Pinpoint the cell where the given text exists, returning its (X, Y) midpoint coordinate. 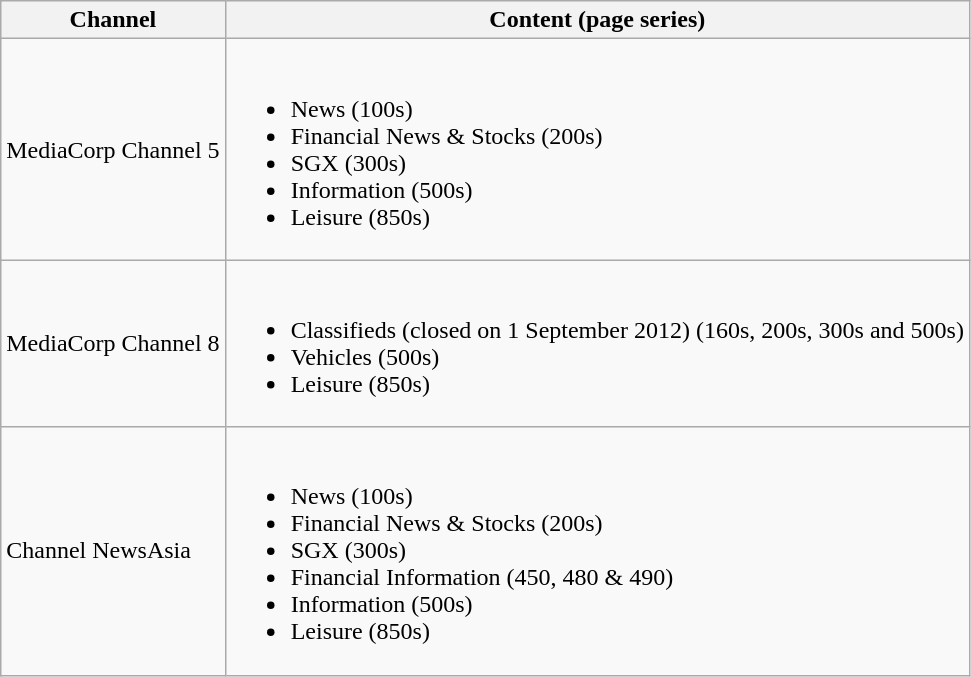
Channel NewsAsia (113, 551)
Channel (113, 20)
MediaCorp Channel 5 (113, 150)
Content (page series) (597, 20)
Classifieds (closed on 1 September 2012) (160s, 200s, 300s and 500s)Vehicles (500s)Leisure (850s) (597, 344)
News (100s)Financial News & Stocks (200s)SGX (300s)Information (500s)Leisure (850s) (597, 150)
MediaCorp Channel 8 (113, 344)
News (100s)Financial News & Stocks (200s)SGX (300s)Financial Information (450, 480 & 490)Information (500s)Leisure (850s) (597, 551)
